Return (X, Y) of the center of cell containing provided text 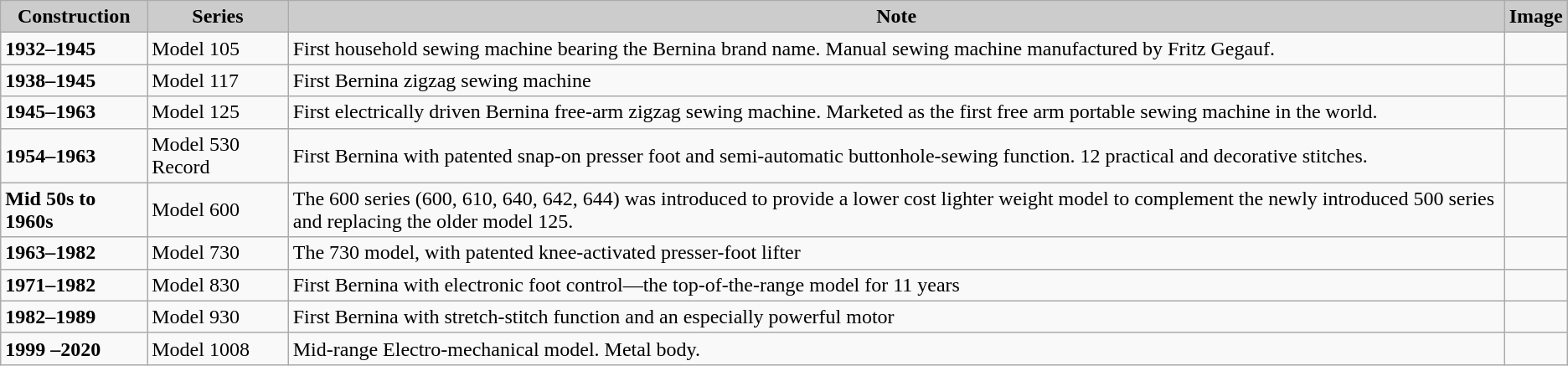
Mid 50s to 1960s (74, 209)
1945–1963 (74, 112)
Model 600 (218, 209)
The 730 model, with patented knee-activated presser-foot lifter (896, 253)
1938–1945 (74, 80)
Model 930 (218, 317)
1963–1982 (74, 253)
Mid-range Electro-mechanical model. Metal body. (896, 348)
First Bernina with patented snap-on presser foot and semi-automatic buttonhole-sewing function. 12 practical and decorative stitches. (896, 156)
Model 125 (218, 112)
Model 105 (218, 49)
Model 530 Record (218, 156)
Image (1536, 17)
First electrically driven Bernina free-arm zigzag sewing machine. Marketed as the first free arm portable sewing machine in the world. (896, 112)
Model 830 (218, 285)
Note (896, 17)
Model 730 (218, 253)
1982–1989 (74, 317)
1954–1963 (74, 156)
Model 1008 (218, 348)
1971–1982 (74, 285)
Series (218, 17)
1932–1945 (74, 49)
First household sewing machine bearing the Bernina brand name. Manual sewing machine manufactured by Fritz Gegauf. (896, 49)
1999 –2020 (74, 348)
Model 117 (218, 80)
First Bernina zigzag sewing machine (896, 80)
First Bernina with stretch-stitch function and an especially powerful motor (896, 317)
First Bernina with electronic foot control—the top-of-the-range model for 11 years (896, 285)
Construction (74, 17)
